Determine the [X, Y] coordinate at the center of the cell enclosing the given text.  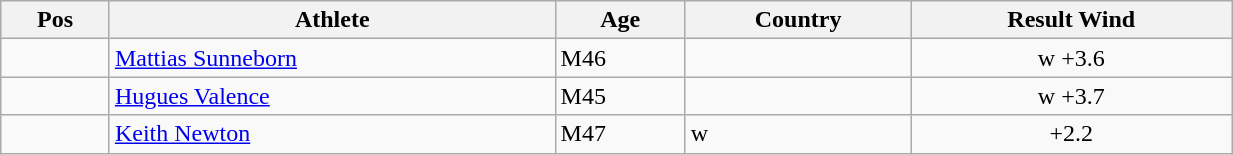
w +3.7 [1072, 96]
+2.2 [1072, 134]
M46 [620, 58]
M47 [620, 134]
Athlete [332, 20]
Keith Newton [332, 134]
M45 [620, 96]
Mattias Sunneborn [332, 58]
Pos [56, 20]
Result Wind [1072, 20]
w +3.6 [1072, 58]
w [798, 134]
Hugues Valence [332, 96]
Country [798, 20]
Age [620, 20]
